Search for the cell housing the specified text and yield its [x, y] center coordinate. 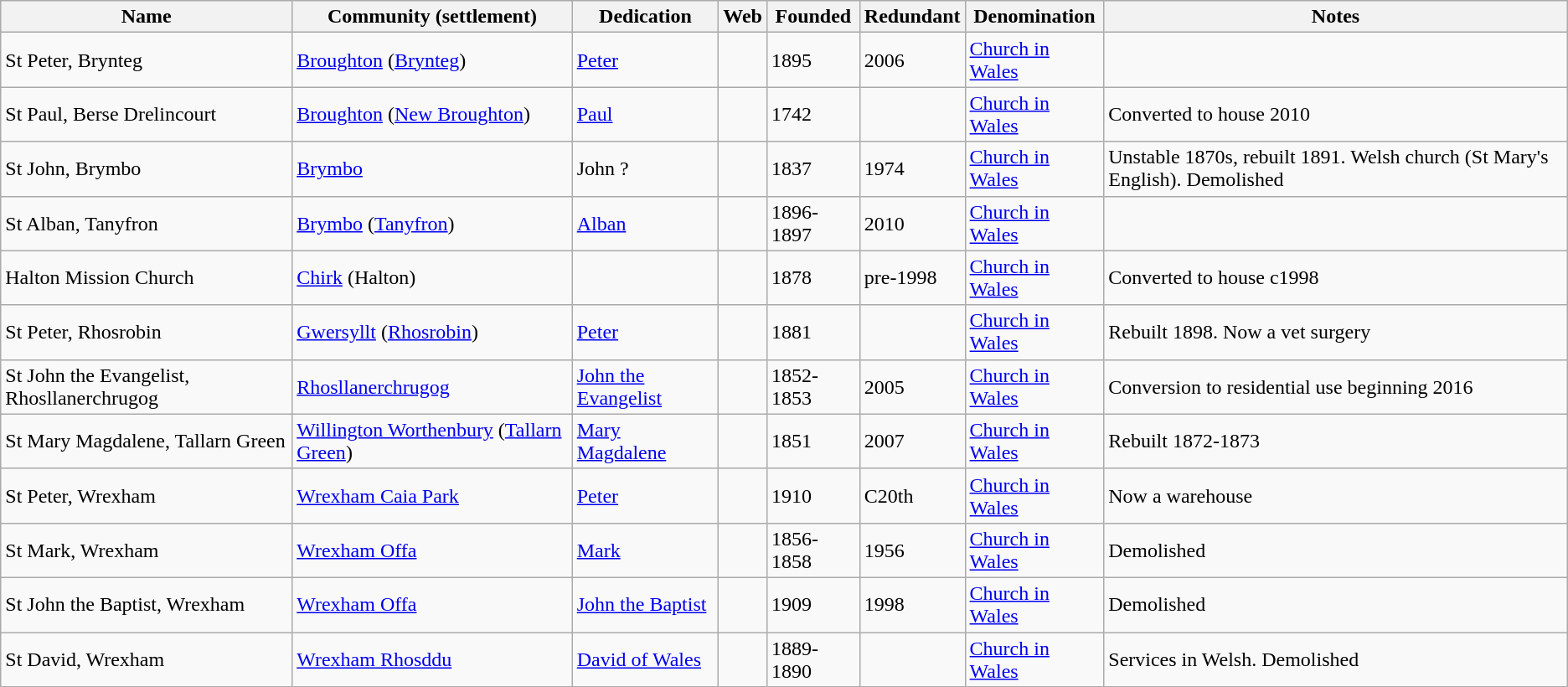
St John the Baptist, Wrexham [147, 605]
St Peter, Brynteg [147, 60]
Alban [645, 223]
1974 [912, 169]
John ? [645, 169]
Conversion to residential use beginning 2016 [1336, 387]
Chirk (Halton) [432, 278]
Broughton (New Broughton) [432, 114]
Gwersyllt (Rhosrobin) [432, 332]
Web [743, 17]
Paul [645, 114]
2006 [912, 60]
Dedication [645, 17]
pre-1998 [912, 278]
St Paul, Berse Drelincourt [147, 114]
Name [147, 17]
C20th [912, 496]
Denomination [1034, 17]
Willington Worthenbury (Tallarn Green) [432, 441]
St Peter, Rhosrobin [147, 332]
2010 [912, 223]
1837 [812, 169]
Halton Mission Church [147, 278]
Mary Magdalene [645, 441]
Community (settlement) [432, 17]
John the Baptist [645, 605]
1998 [912, 605]
1878 [812, 278]
1889-1890 [812, 659]
Founded [812, 17]
Rebuilt 1872-1873 [1336, 441]
Broughton (Brynteg) [432, 60]
Unstable 1870s, rebuilt 1891. Welsh church (St Mary's English). Demolished [1336, 169]
St Mary Magdalene, Tallarn Green [147, 441]
1895 [812, 60]
St Mark, Wrexham [147, 550]
St John, Brymbo [147, 169]
Rhosllanerchrugog [432, 387]
1856-1858 [812, 550]
St John the Evangelist, Rhosllanerchrugog [147, 387]
1909 [812, 605]
1851 [812, 441]
1910 [812, 496]
Wrexham Rhosddu [432, 659]
Converted to house 2010 [1336, 114]
1742 [812, 114]
Converted to house c1998 [1336, 278]
2007 [912, 441]
1881 [812, 332]
Now a warehouse [1336, 496]
Notes [1336, 17]
Redundant [912, 17]
Rebuilt 1898. Now a vet surgery [1336, 332]
John the Evangelist [645, 387]
1956 [912, 550]
Brymbo (Tanyfron) [432, 223]
1852-1853 [812, 387]
Brymbo [432, 169]
St Alban, Tanyfron [147, 223]
Services in Welsh. Demolished [1336, 659]
St Peter, Wrexham [147, 496]
1896-1897 [812, 223]
St David, Wrexham [147, 659]
Mark [645, 550]
Wrexham Caia Park [432, 496]
David of Wales [645, 659]
2005 [912, 387]
